Return the (x, y) coordinate for the center point of the cell that contains the specified text.  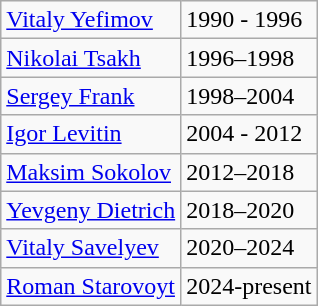
Igor Levitin (91, 134)
Vitaly Yefimov (91, 20)
1998–2004 (249, 96)
2020–2024 (249, 248)
1996–1998 (249, 58)
Vitaly Savelyev (91, 248)
Nikolai Tsakh (91, 58)
2012–2018 (249, 172)
Yevgeny Dietrich (91, 210)
2024-present (249, 286)
2018–2020 (249, 210)
Sergey Frank (91, 96)
Maksim Sokolov (91, 172)
1990 - 1996 (249, 20)
Roman Starovoyt (91, 286)
2004 - 2012 (249, 134)
